Locate the cell with the specified text and output its (X, Y) center coordinate. 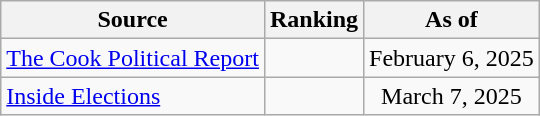
Inside Elections (133, 96)
February 6, 2025 (452, 58)
Source (133, 20)
March 7, 2025 (452, 96)
Ranking (314, 20)
As of (452, 20)
The Cook Political Report (133, 58)
